From the cell containing the given text, extract its center point as (X, Y) coordinate. 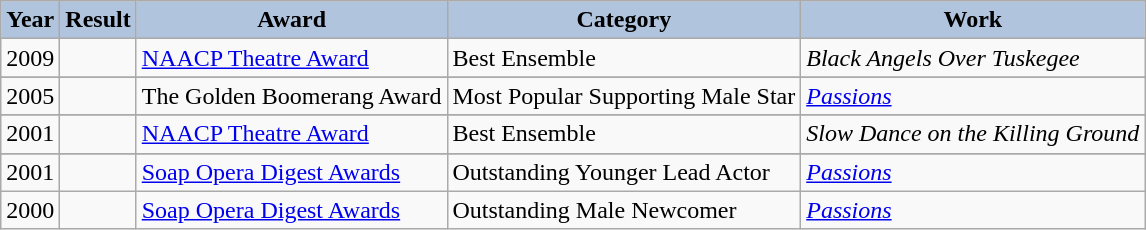
Award (292, 20)
Result (98, 20)
2009 (30, 58)
2005 (30, 96)
The Golden Boomerang Award (292, 96)
2000 (30, 210)
Black Angels Over Tuskegee (973, 58)
Outstanding Male Newcomer (624, 210)
Work (973, 20)
Slow Dance on the Killing Ground (973, 134)
Category (624, 20)
Most Popular Supporting Male Star (624, 96)
Year (30, 20)
Outstanding Younger Lead Actor (624, 172)
